Determine the [X, Y] coordinate at the center of the cell enclosing the given text.  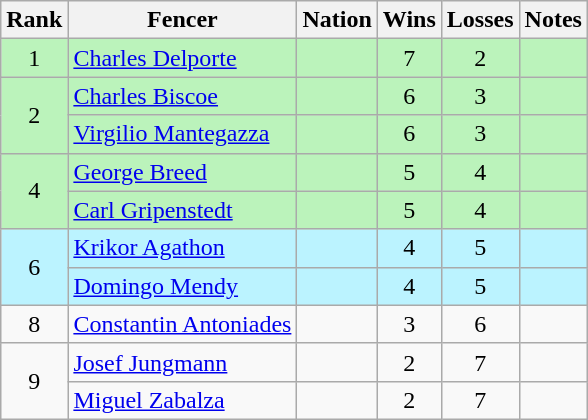
8 [34, 324]
Charles Biscoe [182, 96]
Miguel Zabalza [182, 400]
Wins [409, 20]
Losses [480, 20]
George Breed [182, 172]
Rank [34, 20]
Virgilio Mantegazza [182, 134]
Notes [553, 20]
Domingo Mendy [182, 286]
1 [34, 58]
Carl Gripenstedt [182, 210]
Josef Jungmann [182, 362]
9 [34, 381]
Constantin Antoniades [182, 324]
Charles Delporte [182, 58]
Fencer [182, 20]
Krikor Agathon [182, 248]
Nation [337, 20]
